Find where the given text appears and provide that cell's center as [X, Y] coordinate. 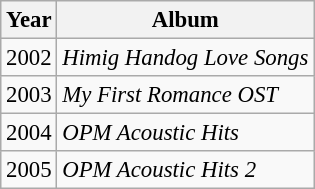
2002 [29, 58]
2005 [29, 170]
OPM Acoustic Hits 2 [186, 170]
2003 [29, 95]
Himig Handog Love Songs [186, 58]
My First Romance OST [186, 95]
OPM Acoustic Hits [186, 133]
Album [186, 20]
Year [29, 20]
2004 [29, 133]
